Pinpoint the cell where the given text exists, returning its (X, Y) midpoint coordinate. 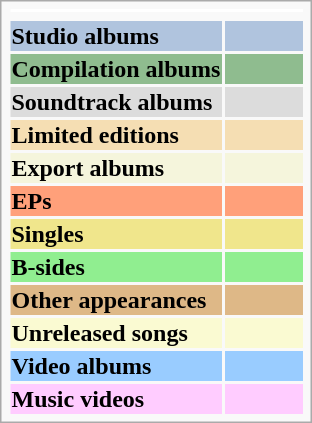
Other appearances (116, 300)
Video albums (116, 366)
Singles (116, 234)
Unreleased songs (116, 333)
B-sides (116, 267)
Limited editions (116, 135)
EPs (116, 201)
Studio albums (116, 36)
Export albums (116, 168)
Music videos (116, 399)
Compilation albums (116, 69)
Soundtrack albums (116, 102)
